Determine the (X, Y) coordinate at the center of the cell enclosing the given text.  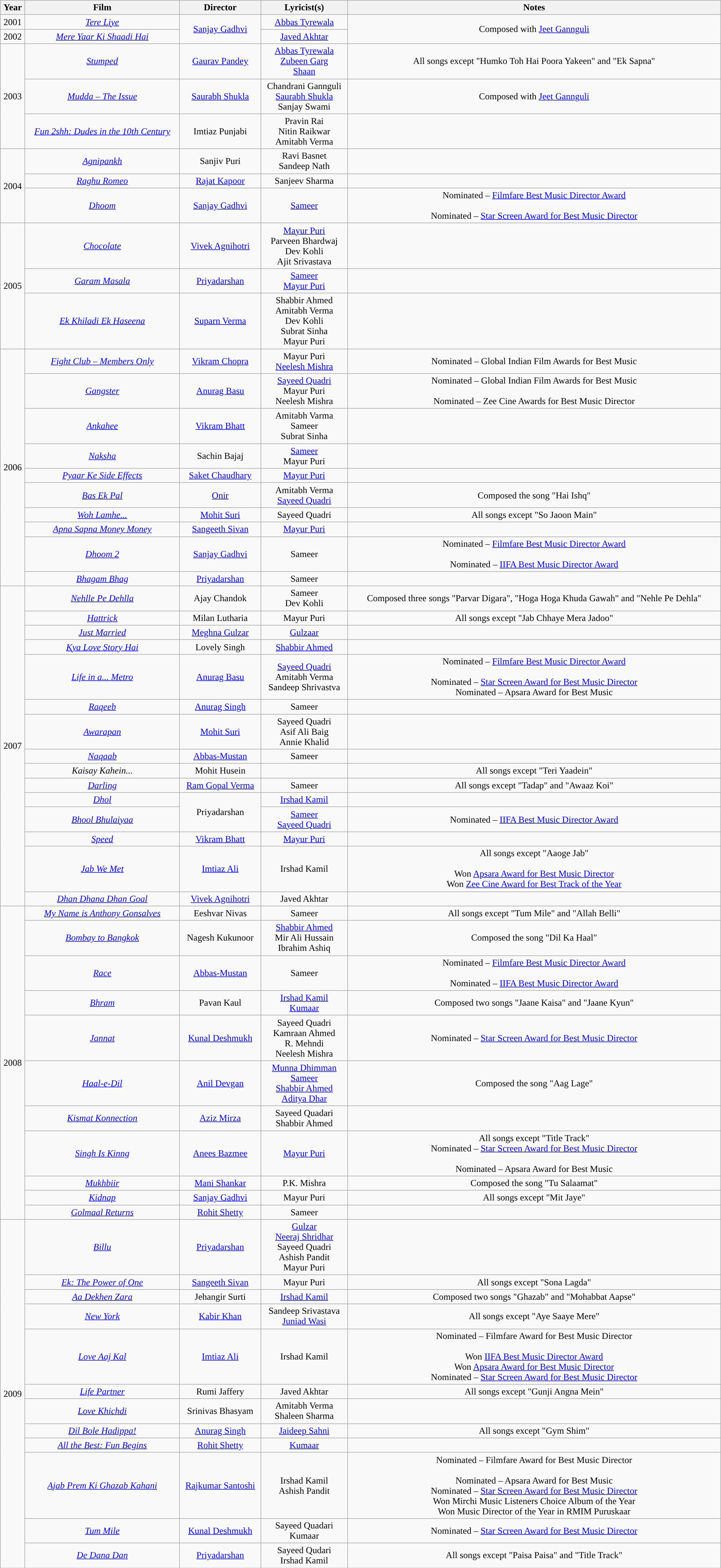
Fight Club – Members Only (102, 361)
Ravi BasnetSandeep Nath (304, 161)
GulzarNeeraj ShridharSayeed QuadriAshish PanditMayur Puri (304, 1247)
Mayur PuriParveen BhardwajDev KohliAjit Srivastava (304, 246)
All songs except "Sona Lagda" (534, 1282)
Sayeed QuadriAmitabh VermaSandeep Shrivastva (304, 677)
Aa Dekhen Zara (102, 1297)
Anil Devgan (220, 1083)
Jehangir Surti (220, 1297)
Dhan Dhana Dhan Goal (102, 899)
Composed the song "Aag Lage" (534, 1083)
2007 (13, 746)
Raqeeb (102, 707)
Darling (102, 785)
2009 (13, 1394)
Composed the song "Tu Salaamat" (534, 1183)
Nagesh Kukunoor (220, 938)
Composed two songs "Ghazab" and "Mohabbat Aapse" (534, 1297)
Abbas TyrewalaZubeen GargShaan (304, 61)
Composed two songs "Jaane Kaisa" and "Jaane Kyun" (534, 1003)
Sayeed QudariIrshad Kamil (304, 1555)
All songs except "Mit Jaye" (534, 1198)
Tum Mile (102, 1530)
Garam Masala (102, 281)
Jaideep Sahni (304, 1431)
Dhoom 2 (102, 554)
Mayur PuriNeelesh Mishra (304, 361)
Amitabh VermaSayeed Quadri (304, 495)
Pravin RaiNitin RaikwarAmitabh Verma (304, 131)
Jannat (102, 1038)
All songs except "Title Track"Nominated – Star Screen Award for Best Music DirectorNominated – Apsara Award for Best Music (534, 1154)
Amitabh VermaShaleen Sharma (304, 1411)
Kismat Konnection (102, 1118)
Kaisay Kahein... (102, 771)
Mukhbiir (102, 1183)
Year (13, 8)
Sayeed QuadariShabbir Ahmed (304, 1118)
Ajab Prem Ki Ghazab Kahani (102, 1485)
Bhram (102, 1003)
Rajat Kapoor (220, 181)
Kabir Khan (220, 1316)
SameerSayeed Quadri (304, 820)
Irshad KamilKumaar (304, 1003)
Awarapan (102, 731)
Nehlle Pe Dehlla (102, 598)
Saurabh Shukla (220, 96)
Raghu Romeo (102, 181)
Lyricist(s) (304, 8)
Notes (534, 8)
Chandrani GannguliSaurabh ShuklaSanjay Swami (304, 96)
All the Best: Fun Begins (102, 1445)
Sayeed QuadriAsif Ali BaigAnnie Khalid (304, 731)
All songs except "Humko Toh Hai Poora Yakeen" and "Ek Sapna" (534, 61)
Mani Shankar (220, 1183)
Onir (220, 495)
Dhoom (102, 205)
Rajkumar Santoshi (220, 1485)
Ajay Chandok (220, 598)
Tere Liye (102, 22)
Ek: The Power of One (102, 1282)
Gangster (102, 391)
Saket Chaudhary (220, 476)
Gulzaar (304, 632)
Mohit Husein (220, 771)
Speed (102, 839)
All songs except "Aaoge Jab" Won Apsara Award for Best Music Director Won Zee Cine Award for Best Track of the Year (534, 869)
All songs except "Aye Saaye Mere" (534, 1316)
Suparn Verma (220, 321)
All songs except "Jab Chhaye Mera Jadoo" (534, 618)
Just Married (102, 632)
Gaurav Pandey (220, 61)
Naqaab (102, 756)
Love Aaj Kal (102, 1356)
Nominated – Global Indian Film Awards for Best Music (534, 361)
Sanjiv Puri (220, 161)
Race (102, 973)
Sayeed QuadariKumaar (304, 1530)
Woh Lamhe... (102, 515)
All songs except "Gunji Angna Mein" (534, 1391)
Bhagam Bhag (102, 579)
Nominated – Filmfare Best Music Director AwardNominated – Star Screen Award for Best Music Director Nominated – Apsara Award for Best Music (534, 677)
2003 (13, 96)
All songs except "Teri Yaadein" (534, 771)
Hattrick (102, 618)
Sandeep SrivastavaJuniad Wasi (304, 1316)
Sayeed QuadriKamraan AhmedR. Mehndi Neelesh Mishra (304, 1038)
Sayeed Quadri (304, 515)
Kya Love Story Hai (102, 647)
My Name is Anthony Gonsalves (102, 913)
Meghna Gulzar (220, 632)
Jab We Met (102, 869)
Golmaal Returns (102, 1212)
Ek Khiladi Ek Haseena (102, 321)
2005 (13, 286)
All songs except "Tadap" and "Awaaz Koi" (534, 785)
Nominated – IIFA Best Music Director Award (534, 820)
P.K. Mishra (304, 1183)
Composed the song "Dil Ka Haal" (534, 938)
Kidnap (102, 1198)
Vikram Chopra (220, 361)
Kumaar (304, 1445)
2006 (13, 467)
Stumped (102, 61)
Rumi Jaffery (220, 1391)
De Dana Dan (102, 1555)
Abbas Tyrewala (304, 22)
Milan Lutharia (220, 618)
Nominated – Filmfare Best Music Director AwardNominated – Star Screen Award for Best Music Director (534, 205)
Bhool Bhulaiyaa (102, 820)
Chocolate (102, 246)
Billu (102, 1247)
Lovely Singh (220, 647)
Sayeed QuadriMayur PuriNeelesh Mishra (304, 391)
2004 (13, 186)
Love Khichdi (102, 1411)
New York (102, 1316)
Life Partner (102, 1391)
Mere Yaar Ki Shaadi Hai (102, 37)
Composed three songs "Parvar Digara", "Hoga Hoga Khuda Gawah" and "Nehle Pe Dehla" (534, 598)
Bombay to Bangkok (102, 938)
All songs except "So Jaoon Main" (534, 515)
Ram Gopal Verma (220, 785)
Eeshvar Nivas (220, 913)
2002 (13, 37)
All songs except "Gym Shim" (534, 1431)
Pyaar Ke Side Effects (102, 476)
Film (102, 8)
2001 (13, 22)
Fun 2shh: Dudes in the 10th Century (102, 131)
Singh Is Kinng (102, 1154)
Sanjeev Sharma (304, 181)
Shabbir Ahmed (304, 647)
Srinivas Bhasyam (220, 1411)
Apna Sapna Money Money (102, 529)
Shabbir AhmedAmitabh VermaDev KohliSubrat Sinha Mayur Puri (304, 321)
All songs except "Tum Mile" and "Allah Belli" (534, 913)
Dil Bole Hadippa! (102, 1431)
Life in a... Metro (102, 677)
Haal-e-Dil (102, 1083)
Aziz Mirza (220, 1118)
Dhol (102, 800)
Composed the song "Hai Ishq" (534, 495)
Director (220, 8)
Anees Bazmee (220, 1154)
2008 (13, 1063)
Irshad KamilAshish Pandit (304, 1485)
Munna DhimmanSameerShabbir AhmedAditya Dhar (304, 1083)
Shabbir AhmedMir Ali Hussain Ibrahim Ashiq (304, 938)
Sachin Bajaj (220, 456)
Naksha (102, 456)
Bas Ek Pal (102, 495)
Nominated – Global Indian Film Awards for Best MusicNominated – Zee Cine Awards for Best Music Director (534, 391)
All songs except "Paisa Paisa" and "Title Track" (534, 1555)
Pavan Kaul (220, 1003)
Agnipankh (102, 161)
Amitabh VarmaSameerSubrat Sinha (304, 426)
Ankahee (102, 426)
Sameer Dev Kohli (304, 598)
Mudda – The Issue (102, 96)
Imtiaz Punjabi (220, 131)
